Detect which cell encompasses the target text, then output its [x, y] center coordinate. 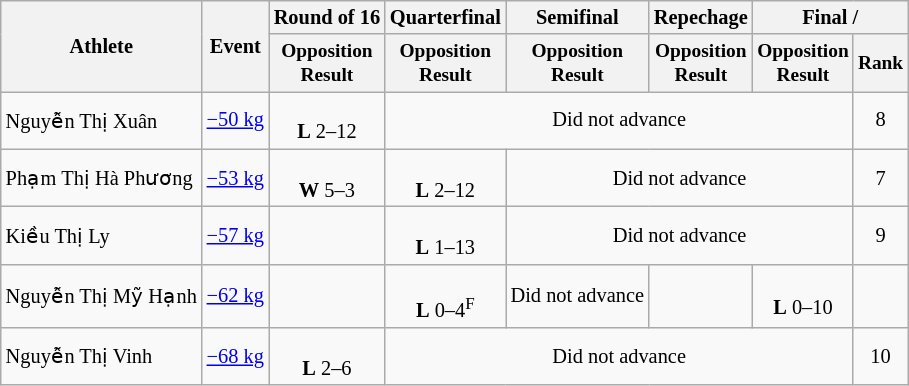
−62 kg [236, 296]
Nguyễn Thị Xuân [102, 120]
Repechage [701, 17]
Quarterfinal [446, 17]
8 [880, 120]
L 2–6 [327, 356]
Athlete [102, 46]
L 0–10 [804, 296]
L 0–4F [446, 296]
Semifinal [578, 17]
Round of 16 [327, 17]
Final / [830, 17]
7 [880, 178]
Rank [880, 62]
−57 kg [236, 236]
−50 kg [236, 120]
Phạm Thị Hà Phương [102, 178]
Kiều Thị Ly [102, 236]
Nguyễn Thị Vinh [102, 356]
10 [880, 356]
9 [880, 236]
Event [236, 46]
−68 kg [236, 356]
−53 kg [236, 178]
Nguyễn Thị Mỹ Hạnh [102, 296]
W 5–3 [327, 178]
L 1–13 [446, 236]
